Determine the [x, y] coordinate at the center of the cell enclosing the given text.  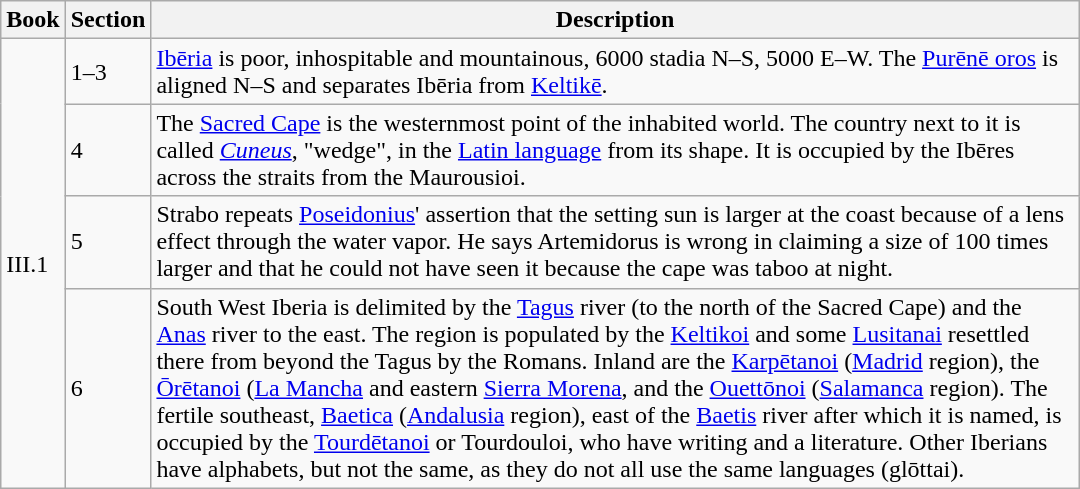
4 [108, 150]
6 [108, 388]
Section [108, 20]
Book [33, 20]
5 [108, 242]
Ibēria is poor, inhospitable and mountainous, 6000 stadia N–S, 5000 E–W. The Purēnē oros is aligned N–S and separates Ibēria from Keltikē. [615, 72]
1–3 [108, 72]
Description [615, 20]
III.1 [33, 264]
